Extract the [X, Y] coordinate from the center of the cell holding the provided text.  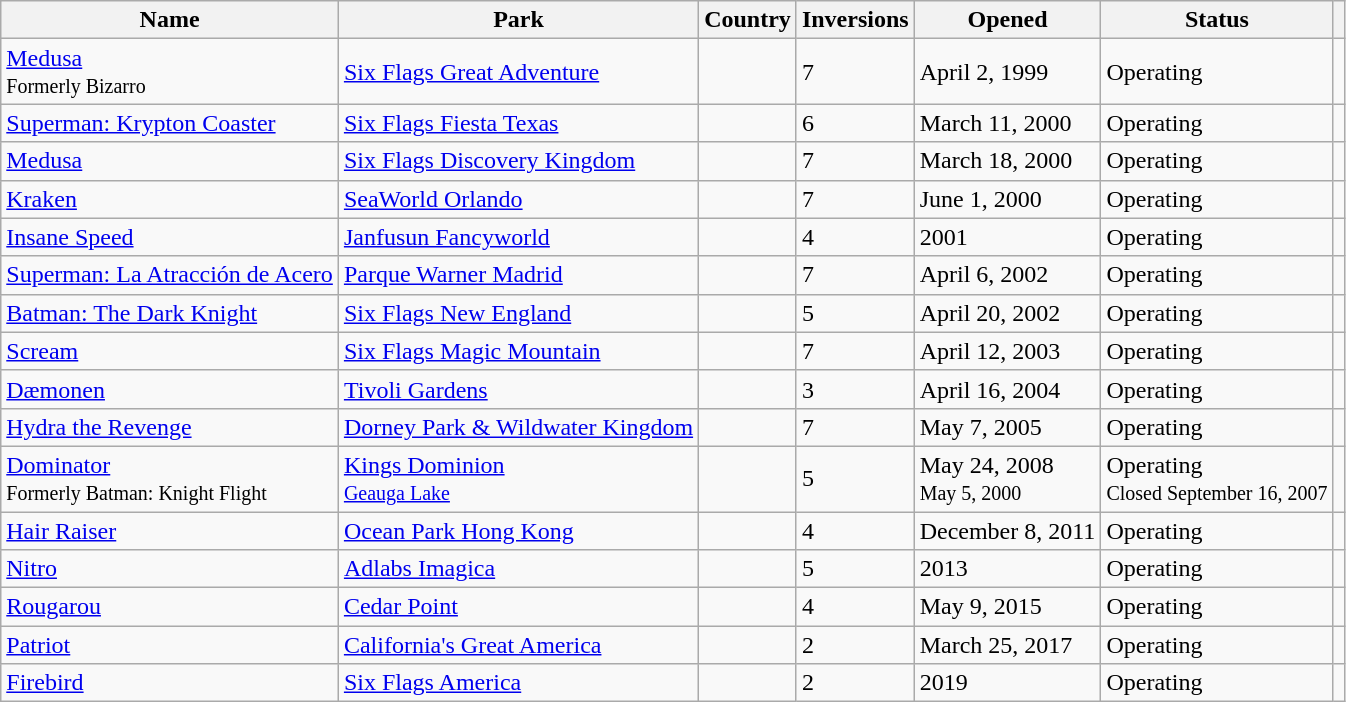
Country [748, 20]
June 1, 2000 [1008, 199]
DominatorFormerly Batman: Knight Flight [170, 478]
December 8, 2011 [1008, 531]
April 2, 1999 [1008, 72]
Superman: Krypton Coaster [170, 123]
Parque Warner Madrid [518, 275]
California's Great America [518, 645]
Medusa [170, 161]
Tivoli Gardens [518, 389]
Batman: The Dark Knight [170, 313]
SeaWorld Orlando [518, 199]
Park [518, 20]
Hydra the Revenge [170, 427]
Kings DominionGeauga Lake [518, 478]
Cedar Point [518, 607]
March 11, 2000 [1008, 123]
Nitro [170, 569]
Hair Raiser [170, 531]
Dorney Park & Wildwater Kingdom [518, 427]
Status [1217, 20]
Six Flags Discovery Kingdom [518, 161]
March 18, 2000 [1008, 161]
Janfusun Fancyworld [518, 237]
Patriot [170, 645]
Superman: La Atracción de Acero [170, 275]
Firebird [170, 683]
Six Flags New England [518, 313]
Insane Speed [170, 237]
Six Flags America [518, 683]
May 9, 2015 [1008, 607]
Six Flags Great Adventure [518, 72]
MedusaFormerly Bizarro [170, 72]
Six Flags Magic Mountain [518, 351]
March 25, 2017 [1008, 645]
April 16, 2004 [1008, 389]
Adlabs Imagica [518, 569]
May 24, 2008May 5, 2000 [1008, 478]
Ocean Park Hong Kong [518, 531]
Scream [170, 351]
April 12, 2003 [1008, 351]
2001 [1008, 237]
Rougarou [170, 607]
Name [170, 20]
OperatingClosed September 16, 2007 [1217, 478]
Kraken [170, 199]
May 7, 2005 [1008, 427]
Inversions [855, 20]
3 [855, 389]
2013 [1008, 569]
Dæmonen [170, 389]
2019 [1008, 683]
Opened [1008, 20]
April 6, 2002 [1008, 275]
Six Flags Fiesta Texas [518, 123]
April 20, 2002 [1008, 313]
6 [855, 123]
